Locate the cell with the specified text and output its [x, y] center coordinate. 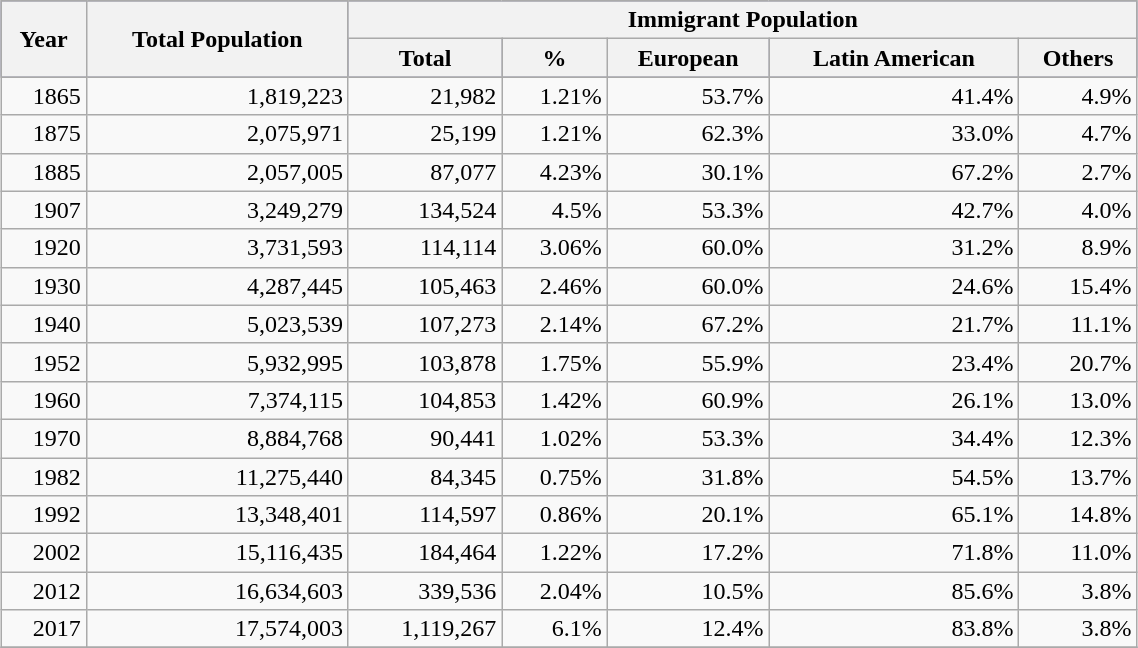
1.02% [554, 438]
13.7% [1078, 477]
1.75% [554, 362]
2002 [44, 553]
4.23% [554, 172]
2.46% [554, 286]
2.7% [1078, 172]
21,982 [424, 96]
1992 [44, 515]
0.75% [554, 477]
% [554, 58]
1907 [44, 210]
Year [44, 39]
21.7% [894, 324]
114,597 [424, 515]
31.2% [894, 248]
5,023,539 [217, 324]
85.6% [894, 591]
11,275,440 [217, 477]
7,374,115 [217, 400]
24.6% [894, 286]
71.8% [894, 553]
3.06% [554, 248]
1952 [44, 362]
6.1% [554, 629]
11.1% [1078, 324]
4.0% [1078, 210]
55.9% [688, 362]
84,345 [424, 477]
1875 [44, 134]
15,116,435 [217, 553]
60.9% [688, 400]
14.8% [1078, 515]
Total Population [217, 39]
1,119,267 [424, 629]
Immigrant Population [742, 20]
42.7% [894, 210]
3,249,279 [217, 210]
10.5% [688, 591]
8.9% [1078, 248]
107,273 [424, 324]
83.8% [894, 629]
1960 [44, 400]
114,114 [424, 248]
339,536 [424, 591]
1940 [44, 324]
European [688, 58]
104,853 [424, 400]
105,463 [424, 286]
87,077 [424, 172]
26.1% [894, 400]
13,348,401 [217, 515]
Others [1078, 58]
54.5% [894, 477]
2,075,971 [217, 134]
1865 [44, 96]
12.4% [688, 629]
62.3% [688, 134]
Latin American [894, 58]
30.1% [688, 172]
184,464 [424, 553]
4.5% [554, 210]
1885 [44, 172]
1930 [44, 286]
65.1% [894, 515]
1920 [44, 248]
12.3% [1078, 438]
8,884,768 [217, 438]
Total [424, 58]
1.42% [554, 400]
1,819,223 [217, 96]
2,057,005 [217, 172]
1970 [44, 438]
17,574,003 [217, 629]
2017 [44, 629]
2.14% [554, 324]
1982 [44, 477]
2.04% [554, 591]
41.4% [894, 96]
16,634,603 [217, 591]
31.8% [688, 477]
13.0% [1078, 400]
1.22% [554, 553]
17.2% [688, 553]
4.7% [1078, 134]
2012 [44, 591]
4,287,445 [217, 286]
3,731,593 [217, 248]
90,441 [424, 438]
25,199 [424, 134]
0.86% [554, 515]
33.0% [894, 134]
5,932,995 [217, 362]
20.1% [688, 515]
4.9% [1078, 96]
34.4% [894, 438]
15.4% [1078, 286]
134,524 [424, 210]
11.0% [1078, 553]
20.7% [1078, 362]
53.7% [688, 96]
103,878 [424, 362]
23.4% [894, 362]
